Return the (X, Y) coordinate for the center point of the cell that contains the specified text.  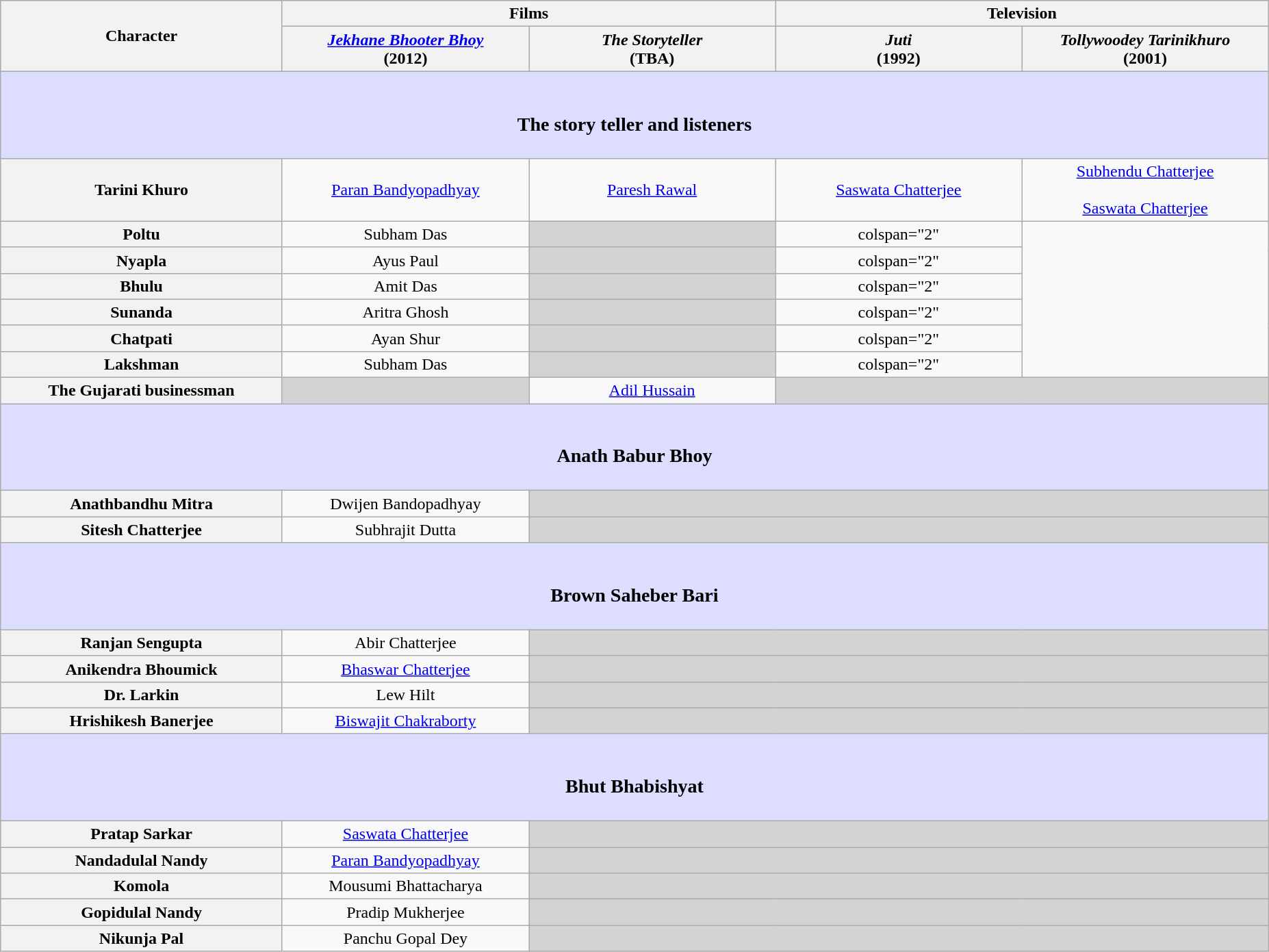
Panchu Gopal Dey (405, 938)
The Storyteller(TBA) (652, 49)
Nandadulal Nandy (142, 860)
Amit Das (405, 286)
Anikendra Bhoumick (142, 669)
Dr. Larkin (142, 695)
Nikunja Pal (142, 938)
Lakshman (142, 364)
Television (1022, 14)
Chatpati (142, 338)
Subhendu ChatterjeeSaswata Chatterjee (1145, 190)
Lew Hilt (405, 695)
Adil Hussain (652, 391)
Jekhane Bhooter Bhoy(2012) (405, 49)
Paresh Rawal (652, 190)
Bhulu (142, 286)
Pradip Mukherjee (405, 912)
Poltu (142, 234)
Tollywoodey Tarinikhuro(2001) (1145, 49)
The Gujarati businessman (142, 391)
Nyapla (142, 260)
Brown Saheber Bari (634, 586)
Ayus Paul (405, 260)
Sitesh Chatterjee (142, 530)
Films (528, 14)
Sunanda (142, 312)
Dwijen Bandopadhyay (405, 504)
Abir Chatterjee (405, 643)
Biswajit Chakraborty (405, 721)
Hrishikesh Banerjee (142, 721)
Anathbandhu Mitra (142, 504)
Bhaswar Chatterjee (405, 669)
Aritra Ghosh (405, 312)
Subhrajit Dutta (405, 530)
Tarini Khuro (142, 190)
Bhut Bhabishyat (634, 777)
Gopidulal Nandy (142, 912)
Ranjan Sengupta (142, 643)
Ayan Shur (405, 338)
Komola (142, 886)
Anath Babur Bhoy (634, 448)
Pratap Sarkar (142, 834)
Mousumi Bhattacharya (405, 886)
Juti(1992) (899, 49)
Character (142, 36)
The story teller and listeners (634, 115)
